Detect which cell encompasses the target text, then output its [x, y] center coordinate. 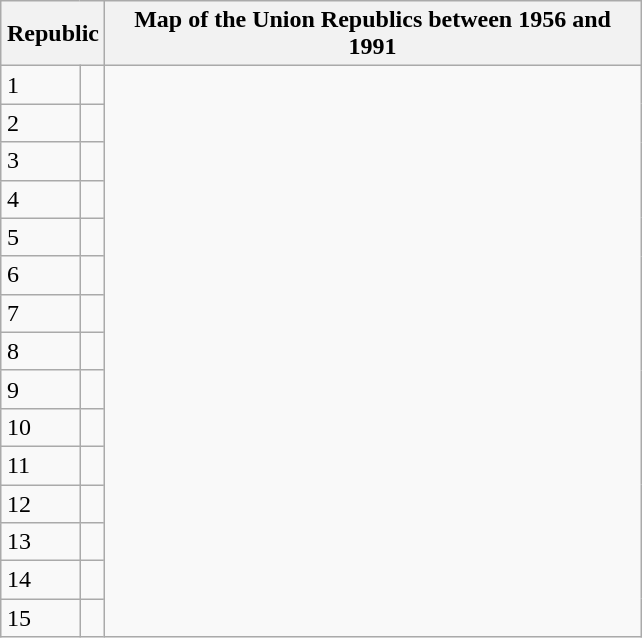
2 [40, 123]
Map of the Union Republics between 1956 and 1991 [373, 34]
14 [40, 580]
9 [40, 389]
3 [40, 161]
1 [40, 85]
4 [40, 199]
6 [40, 275]
10 [40, 427]
15 [40, 618]
Republic [52, 34]
11 [40, 465]
8 [40, 351]
13 [40, 542]
12 [40, 503]
7 [40, 313]
5 [40, 237]
